Capture the cell that displays the provided text and extract its [x, y] central coordinate. 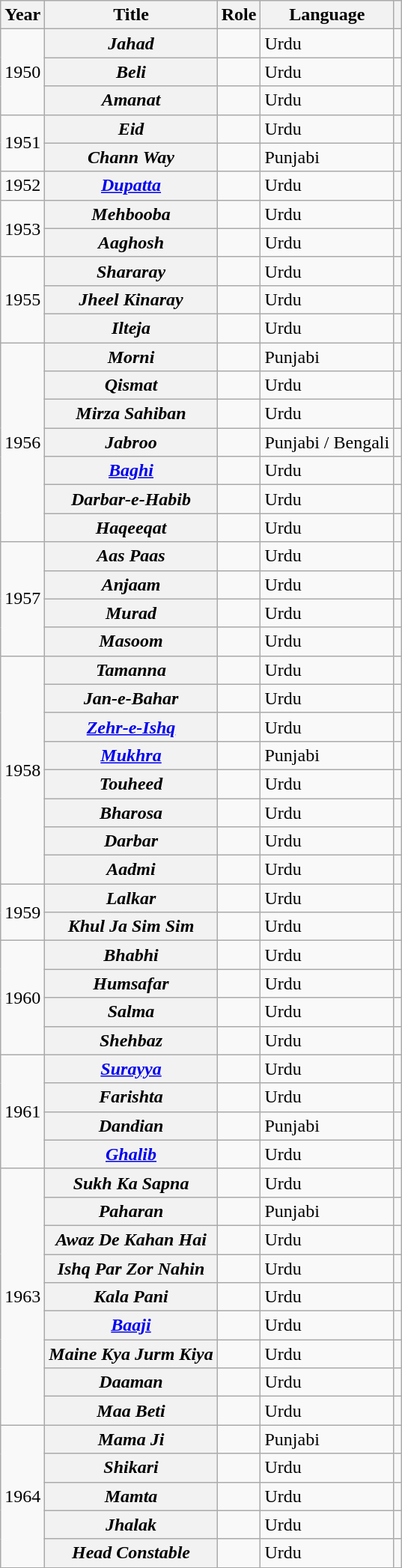
1951 [22, 143]
Daaman [131, 1382]
1960 [22, 998]
1956 [22, 442]
Baghi [131, 471]
Aaghosh [131, 242]
Surayya [131, 1069]
Mamta [131, 1496]
Murad [131, 613]
Jabroo [131, 442]
Paharan [131, 1211]
1964 [22, 1496]
Jan-e-Bahar [131, 698]
Dandian [131, 1126]
Chann Way [131, 157]
1955 [22, 299]
Touheed [131, 784]
Lalkar [131, 898]
Sukh Ka Sapna [131, 1183]
Aadmi [131, 870]
1953 [22, 228]
Title [131, 15]
1957 [22, 599]
Jheel Kinaray [131, 299]
Bharosa [131, 812]
Year [22, 15]
Role [239, 15]
Eid [131, 129]
1961 [22, 1111]
Morni [131, 357]
1963 [22, 1296]
Shehbaz [131, 1040]
Darbar [131, 841]
Jahad [131, 43]
Haqeeqat [131, 528]
Khul Ja Sim Sim [131, 927]
Mukhra [131, 755]
Salma [131, 1012]
Ilteja [131, 328]
Maa Beti [131, 1411]
Shikari [131, 1468]
Aas Paas [131, 556]
Shararay [131, 271]
Bhabhi [131, 955]
Amanat [131, 100]
1958 [22, 769]
1959 [22, 912]
Anjaam [131, 585]
Awaz De Kahan Hai [131, 1239]
Punjabi / Bengali [327, 442]
Mama Ji [131, 1439]
Jhalak [131, 1525]
Dupatta [131, 186]
Baaji [131, 1326]
Kala Pani [131, 1297]
Masoom [131, 641]
Farishta [131, 1097]
Beli [131, 72]
1952 [22, 186]
Qismat [131, 385]
Mirza Sahiban [131, 414]
Maine Kya Jurm Kiya [131, 1354]
Darbar-e-Habib [131, 499]
Zehr-e-Ishq [131, 727]
Mehbooba [131, 214]
Humsafar [131, 983]
Language [327, 15]
1950 [22, 72]
Tamanna [131, 670]
Ishq Par Zor Nahin [131, 1269]
Ghalib [131, 1154]
Head Constable [131, 1553]
